Output the [X, Y] coordinate of the center of the cell containing the given text.  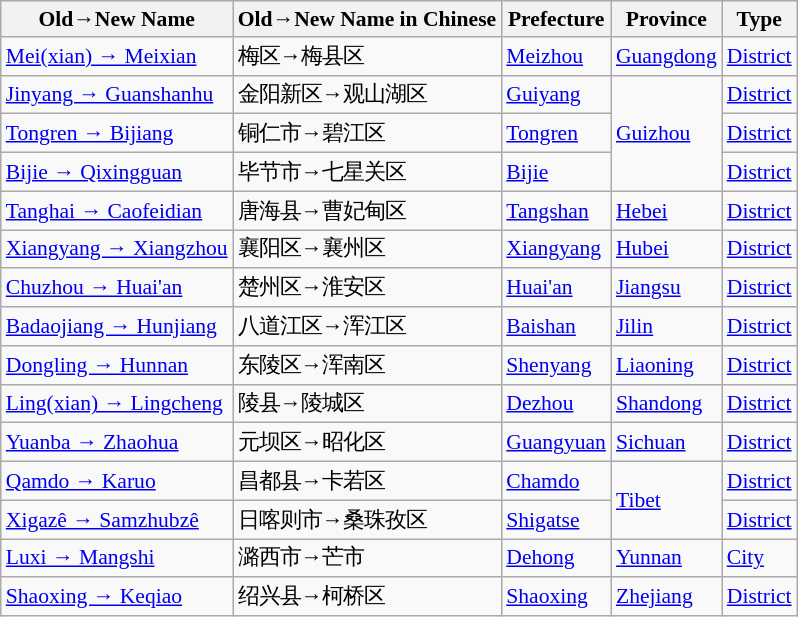
Jiangsu [666, 288]
Dehong [556, 558]
Chuzhou → Huai'an [117, 288]
Old→New Name [117, 19]
金阳新区→观山湖区 [368, 94]
Zhejiang [666, 598]
Mei(xian) → Meixian [117, 56]
梅区→梅县区 [368, 56]
Province [666, 19]
Liaoning [666, 366]
Yunnan [666, 558]
Jilin [666, 326]
Jinyang → Guanshanhu [117, 94]
Luxi → Mangshi [117, 558]
Hubei [666, 250]
襄阳区→襄州区 [368, 250]
Guangyuan [556, 442]
Shenyang [556, 366]
Tongren [556, 134]
Shaoxing [556, 598]
Sichuan [666, 442]
Shigatse [556, 520]
唐海县→曹妃甸区 [368, 210]
Shandong [666, 404]
昌都县→卡若区 [368, 482]
楚州区→淮安区 [368, 288]
Ling(xian) → Lingcheng [117, 404]
元坝区→昭化区 [368, 442]
八道江区→浑江区 [368, 326]
Tongren → Bijiang [117, 134]
潞西市→芒市 [368, 558]
铜仁市→碧江区 [368, 134]
绍兴县→柯桥区 [368, 598]
东陵区→浑南区 [368, 366]
Xigazê → Samzhubzê [117, 520]
Bijie → Qixingguan [117, 172]
Guiyang [556, 94]
Xiangyang → Xiangzhou [117, 250]
Guizhou [666, 133]
Baishan [556, 326]
毕节市→七星关区 [368, 172]
Huai'an [556, 288]
Type [760, 19]
Badaojiang → Hunjiang [117, 326]
Guangdong [666, 56]
Shaoxing → Keqiao [117, 598]
Dezhou [556, 404]
Meizhou [556, 56]
Tangshan [556, 210]
Dongling → Hunnan [117, 366]
Chamdo [556, 482]
Tanghai → Caofeidian [117, 210]
Prefecture [556, 19]
Qamdo → Karuo [117, 482]
Yuanba → Zhaohua [117, 442]
Hebei [666, 210]
Tibet [666, 500]
陵县→陵城区 [368, 404]
Bijie [556, 172]
日喀则市→桑珠孜区 [368, 520]
Old→New Name in Chinese [368, 19]
Xiangyang [556, 250]
City [760, 558]
